Return [X, Y] of the center of cell containing provided text 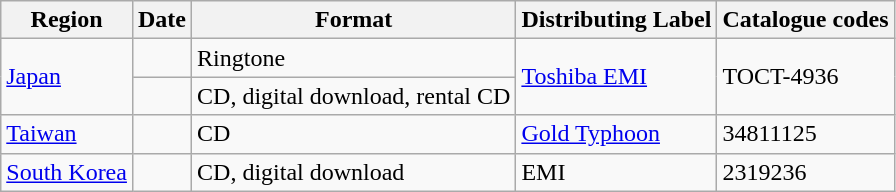
Region [67, 20]
Toshiba EMI [616, 77]
EMI [616, 172]
2319236 [806, 172]
Distributing Label [616, 20]
Date [162, 20]
CD, digital download [354, 172]
Ringtone [354, 58]
Catalogue codes [806, 20]
CD [354, 134]
TOCT-4936 [806, 77]
Format [354, 20]
CD, digital download, rental CD [354, 96]
Gold Typhoon [616, 134]
South Korea [67, 172]
34811125 [806, 134]
Japan [67, 77]
Taiwan [67, 134]
